Determine the [X, Y] coordinate at the center of the cell enclosing the given text.  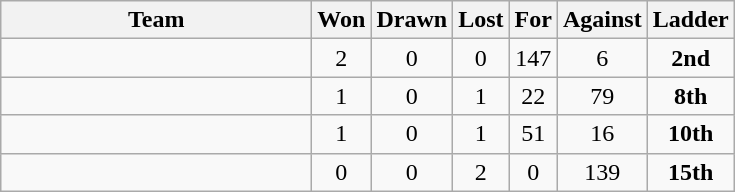
2nd [690, 58]
51 [533, 134]
Lost [481, 20]
Team [156, 20]
Ladder [690, 20]
147 [533, 58]
79 [602, 96]
10th [690, 134]
6 [602, 58]
Drawn [412, 20]
16 [602, 134]
22 [533, 96]
15th [690, 172]
139 [602, 172]
For [533, 20]
Won [342, 20]
Against [602, 20]
8th [690, 96]
